Return (x, y) of the center of cell containing provided text 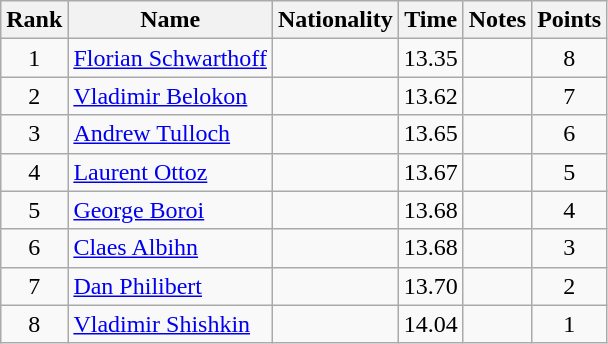
Andrew Tulloch (170, 134)
13.67 (430, 172)
Vladimir Belokon (170, 96)
Notes (497, 20)
George Boroi (170, 210)
Points (570, 20)
Name (170, 20)
Dan Philibert (170, 286)
13.62 (430, 96)
Laurent Ottoz (170, 172)
13.65 (430, 134)
13.70 (430, 286)
Vladimir Shishkin (170, 324)
14.04 (430, 324)
Time (430, 20)
13.35 (430, 58)
Rank (34, 20)
Florian Schwarthoff (170, 58)
Claes Albihn (170, 248)
Nationality (335, 20)
